Return the [x, y] coordinate for the center point of the cell that contains the specified text.  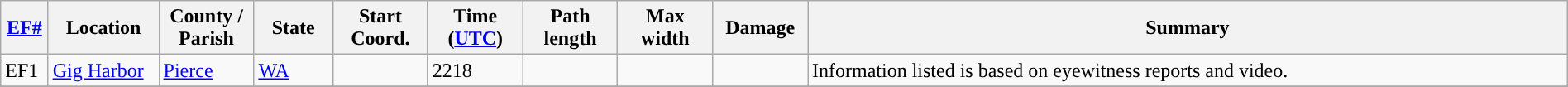
Path length [571, 28]
EF1 [25, 70]
WA [294, 70]
State [294, 28]
Pierce [207, 70]
Location [103, 28]
2218 [475, 70]
Start Coord. [380, 28]
Gig Harbor [103, 70]
Max width [665, 28]
County / Parish [207, 28]
Information listed is based on eyewitness reports and video. [1188, 70]
EF# [25, 28]
Damage [761, 28]
Summary [1188, 28]
Time (UTC) [475, 28]
